Extract the (X, Y) coordinate from the center of the cell holding the provided text.  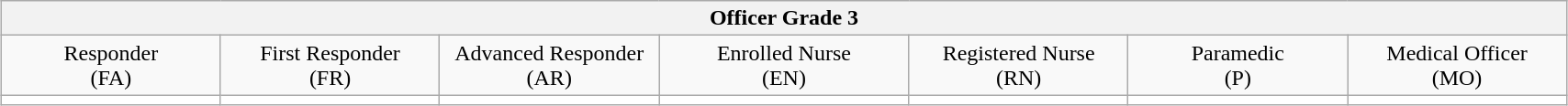
Advanced Responder(AR) (549, 66)
Medical Officer(MO) (1458, 66)
First Responder(FR) (330, 66)
Enrolled Nurse(EN) (784, 66)
Officer Grade 3 (784, 18)
Responder(FA) (112, 66)
Paramedic(P) (1238, 66)
Registered Nurse(RN) (1019, 66)
